For the text-containing cell, return its midpoint in (X, Y) coordinate format. 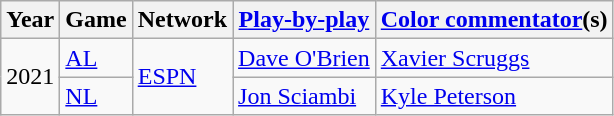
Xavier Scruggs (494, 58)
Year (30, 20)
Play-by-play (304, 20)
Kyle Peterson (494, 96)
Game (96, 20)
Dave O'Brien (304, 58)
NL (96, 96)
Color commentator(s) (494, 20)
AL (96, 58)
Network (182, 20)
2021 (30, 77)
Jon Sciambi (304, 96)
ESPN (182, 77)
